Detect which cell encompasses the target text, then output its (x, y) center coordinate. 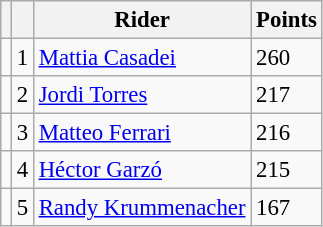
215 (286, 170)
Matteo Ferrari (142, 133)
Mattia Casadei (142, 58)
217 (286, 95)
1 (22, 58)
260 (286, 58)
5 (22, 208)
Points (286, 20)
2 (22, 95)
216 (286, 133)
Randy Krummenacher (142, 208)
Héctor Garzó (142, 170)
3 (22, 133)
4 (22, 170)
Rider (142, 20)
Jordi Torres (142, 95)
167 (286, 208)
